Capture the cell that displays the provided text and extract its [x, y] central coordinate. 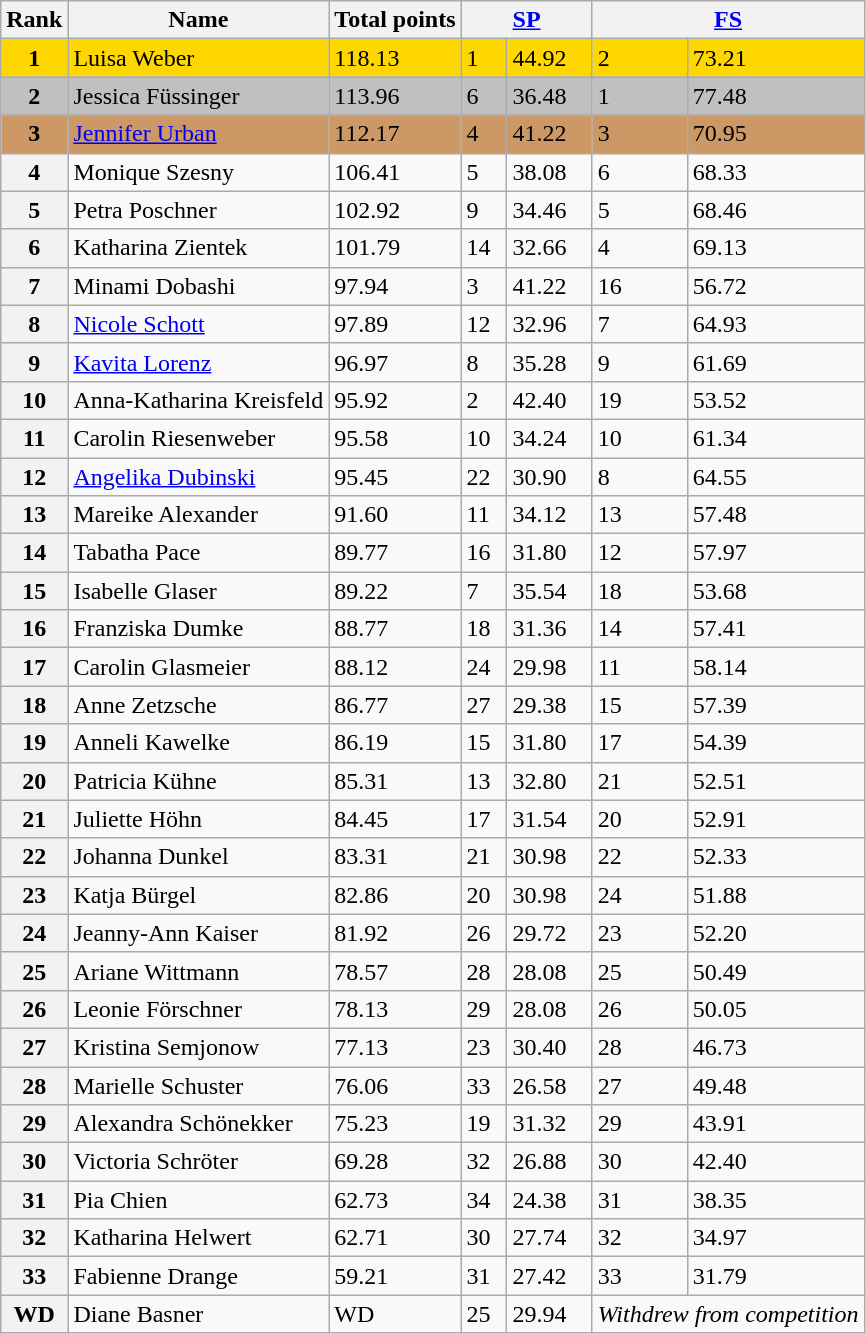
Nicole Schott [198, 324]
34.24 [550, 438]
112.17 [395, 134]
59.21 [395, 1276]
84.45 [395, 819]
58.14 [776, 667]
Pia Chien [198, 1200]
30.90 [550, 477]
Minami Dobashi [198, 286]
57.48 [776, 515]
57.39 [776, 705]
88.77 [395, 629]
Juliette Höhn [198, 819]
102.92 [395, 210]
50.05 [776, 1009]
95.45 [395, 477]
64.55 [776, 477]
29.72 [550, 933]
Name [198, 20]
52.51 [776, 781]
49.48 [776, 1085]
52.33 [776, 857]
38.08 [550, 172]
95.92 [395, 400]
29.38 [550, 705]
Kavita Lorenz [198, 362]
Anne Zetzsche [198, 705]
32.96 [550, 324]
101.79 [395, 248]
78.57 [395, 971]
75.23 [395, 1124]
Carolin Glasmeier [198, 667]
50.49 [776, 971]
76.06 [395, 1085]
64.93 [776, 324]
Rank [34, 20]
95.58 [395, 438]
62.73 [395, 1200]
Victoria Schröter [198, 1162]
113.96 [395, 96]
77.13 [395, 1047]
52.20 [776, 933]
61.34 [776, 438]
Tabatha Pace [198, 553]
34.46 [550, 210]
34.97 [776, 1238]
Katja Bürgel [198, 895]
69.13 [776, 248]
52.91 [776, 819]
53.52 [776, 400]
31.54 [550, 819]
Alexandra Schönekker [198, 1124]
29.98 [550, 667]
86.77 [395, 705]
81.92 [395, 933]
61.69 [776, 362]
Patricia Kühne [198, 781]
57.97 [776, 553]
Katharina Zientek [198, 248]
68.46 [776, 210]
Jessica Füssinger [198, 96]
86.19 [395, 743]
68.33 [776, 172]
Katharina Helwert [198, 1238]
36.48 [550, 96]
Johanna Dunkel [198, 857]
83.31 [395, 857]
34 [484, 1200]
Angelika Dubinski [198, 477]
69.28 [395, 1162]
44.92 [550, 58]
Luisa Weber [198, 58]
32.66 [550, 248]
Franziska Dumke [198, 629]
53.68 [776, 591]
91.60 [395, 515]
77.48 [776, 96]
54.39 [776, 743]
97.94 [395, 286]
Isabelle Glaser [198, 591]
26.88 [550, 1162]
106.41 [395, 172]
Fabienne Drange [198, 1276]
SP [526, 20]
Ariane Wittmann [198, 971]
Carolin Riesenweber [198, 438]
27.42 [550, 1276]
89.22 [395, 591]
26.58 [550, 1085]
Withdrew from competition [728, 1314]
118.13 [395, 58]
62.71 [395, 1238]
Jennifer Urban [198, 134]
96.97 [395, 362]
51.88 [776, 895]
27.74 [550, 1238]
35.28 [550, 362]
Monique Szesny [198, 172]
82.86 [395, 895]
Mareike Alexander [198, 515]
57.41 [776, 629]
Anna-Katharina Kreisfeld [198, 400]
Kristina Semjonow [198, 1047]
Jeanny-Ann Kaiser [198, 933]
31.36 [550, 629]
89.77 [395, 553]
Diane Basner [198, 1314]
88.12 [395, 667]
Total points [395, 20]
31.79 [776, 1276]
56.72 [776, 286]
78.13 [395, 1009]
Anneli Kawelke [198, 743]
FS [728, 20]
Marielle Schuster [198, 1085]
38.35 [776, 1200]
70.95 [776, 134]
Petra Poschner [198, 210]
24.38 [550, 1200]
85.31 [395, 781]
32.80 [550, 781]
Leonie Förschner [198, 1009]
30.40 [550, 1047]
29.94 [550, 1314]
31.32 [550, 1124]
34.12 [550, 515]
43.91 [776, 1124]
35.54 [550, 591]
46.73 [776, 1047]
73.21 [776, 58]
97.89 [395, 324]
